Locate the cell with the specified text and output its (X, Y) center coordinate. 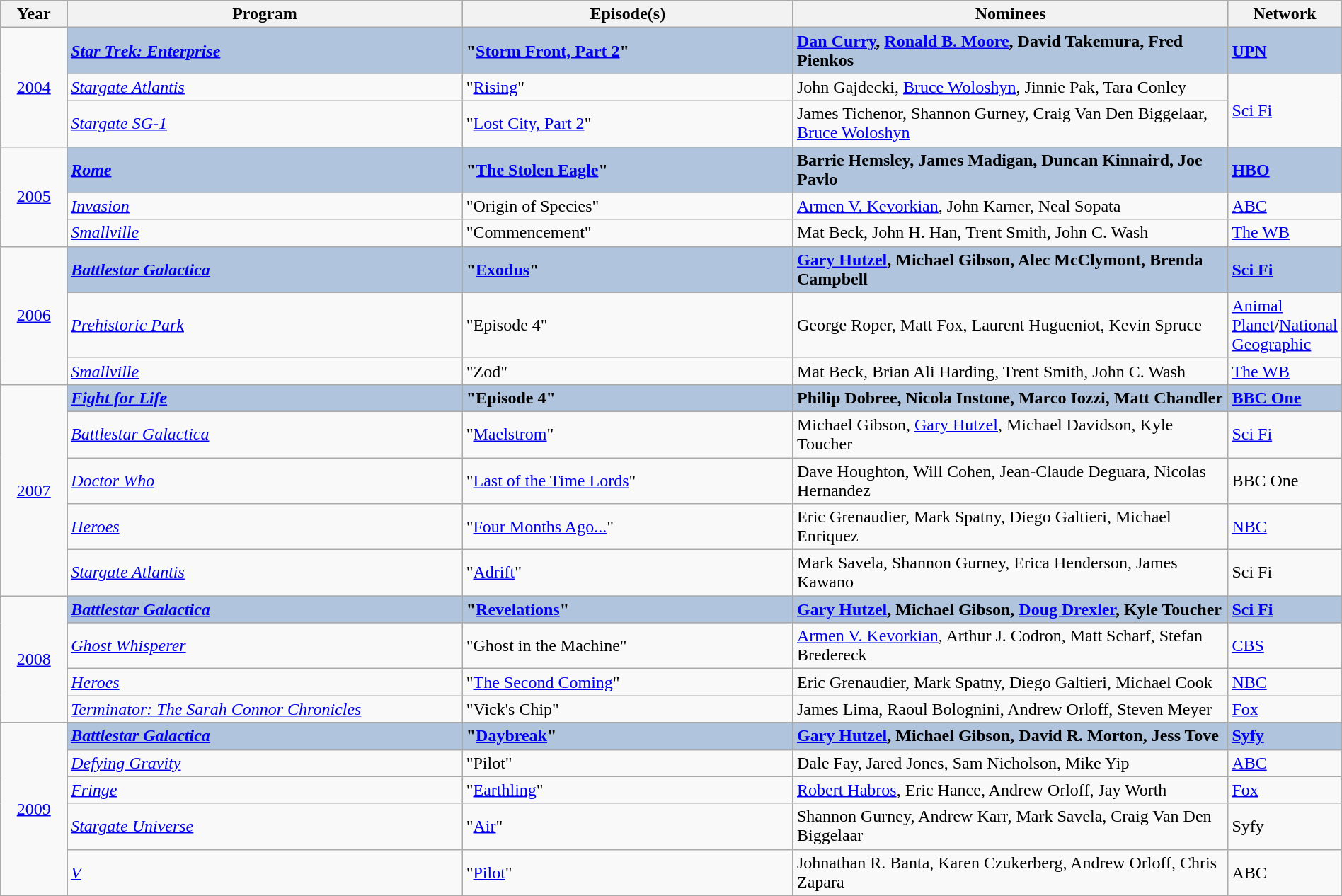
James Tichenor, Shannon Gurney, Craig Van Den Biggelaar, Bruce Woloshyn (1010, 123)
HBO (1285, 170)
Rome (265, 170)
Armen V. Kevorkian, John Karner, Neal Sopata (1010, 206)
Stargate Universe (265, 827)
"Origin of Species" (627, 206)
Philip Dobree, Nicola Instone, Marco Iozzi, Matt Chandler (1010, 398)
Barrie Hemsley, James Madigan, Duncan Kinnaird, Joe Pavlo (1010, 170)
Eric Grenaudier, Mark Spatny, Diego Galtieri, Michael Enriquez (1010, 527)
"Ghost in the Machine" (627, 645)
Terminator: The Sarah Connor Chronicles (265, 709)
UPN (1285, 51)
2009 (34, 809)
Shannon Gurney, Andrew Karr, Mark Savela, Craig Van Den Biggelaar (1010, 827)
Episode(s) (627, 14)
2007 (34, 490)
2005 (34, 197)
"Adrift" (627, 573)
Mat Beck, Brian Ali Harding, Trent Smith, John C. Wash (1010, 371)
John Gajdecki, Bruce Woloshyn, Jinnie Pak, Tara Conley (1010, 87)
Nominees (1010, 14)
Gary Hutzel, Michael Gibson, Alec McClymont, Brenda Campbell (1010, 269)
2008 (34, 660)
Mark Savela, Shannon Gurney, Erica Henderson, James Kawano (1010, 573)
Fight for Life (265, 398)
"The Second Coming" (627, 682)
"Zod" (627, 371)
Eric Grenaudier, Mark Spatny, Diego Galtieri, Michael Cook (1010, 682)
Michael Gibson, Gary Hutzel, Michael Davidson, Kyle Toucher (1010, 435)
"Lost City, Part 2" (627, 123)
Animal Planet/National Geographic (1285, 325)
"Rising" (627, 87)
Robert Habros, Eric Hance, Andrew Orloff, Jay Worth (1010, 790)
Year (34, 14)
2006 (34, 316)
"Air" (627, 827)
2004 (34, 87)
Star Trek: Enterprise (265, 51)
Defying Gravity (265, 763)
Armen V. Kevorkian, Arthur J. Codron, Matt Scharf, Stefan Bredereck (1010, 645)
"Vick's Chip" (627, 709)
Fringe (265, 790)
Prehistoric Park (265, 325)
"Storm Front, Part 2" (627, 51)
James Lima, Raoul Bolognini, Andrew Orloff, Steven Meyer (1010, 709)
Gary Hutzel, Michael Gibson, Doug Drexler, Kyle Toucher (1010, 609)
Program (265, 14)
George Roper, Matt Fox, Laurent Hugueniot, Kevin Spruce (1010, 325)
Invasion (265, 206)
"Commencement" (627, 233)
Dan Curry, Ronald B. Moore, David Takemura, Fred Pienkos (1010, 51)
Doctor Who (265, 480)
Gary Hutzel, Michael Gibson, David R. Morton, Jess Tove (1010, 736)
"Daybreak" (627, 736)
Johnathan R. Banta, Karen Czukerberg, Andrew Orloff, Chris Zapara (1010, 872)
Mat Beck, John H. Han, Trent Smith, John C. Wash (1010, 233)
"Earthling" (627, 790)
CBS (1285, 645)
V (265, 872)
Ghost Whisperer (265, 645)
"Four Months Ago..." (627, 527)
Dale Fay, Jared Jones, Sam Nicholson, Mike Yip (1010, 763)
"Last of the Time Lords" (627, 480)
Network (1285, 14)
Dave Houghton, Will Cohen, Jean-Claude Deguara, Nicolas Hernandez (1010, 480)
"Exodus" (627, 269)
"The Stolen Eagle" (627, 170)
"Revelations" (627, 609)
Stargate SG-1 (265, 123)
"Maelstrom" (627, 435)
